Pinpoint the cell where the given text exists, returning its [x, y] midpoint coordinate. 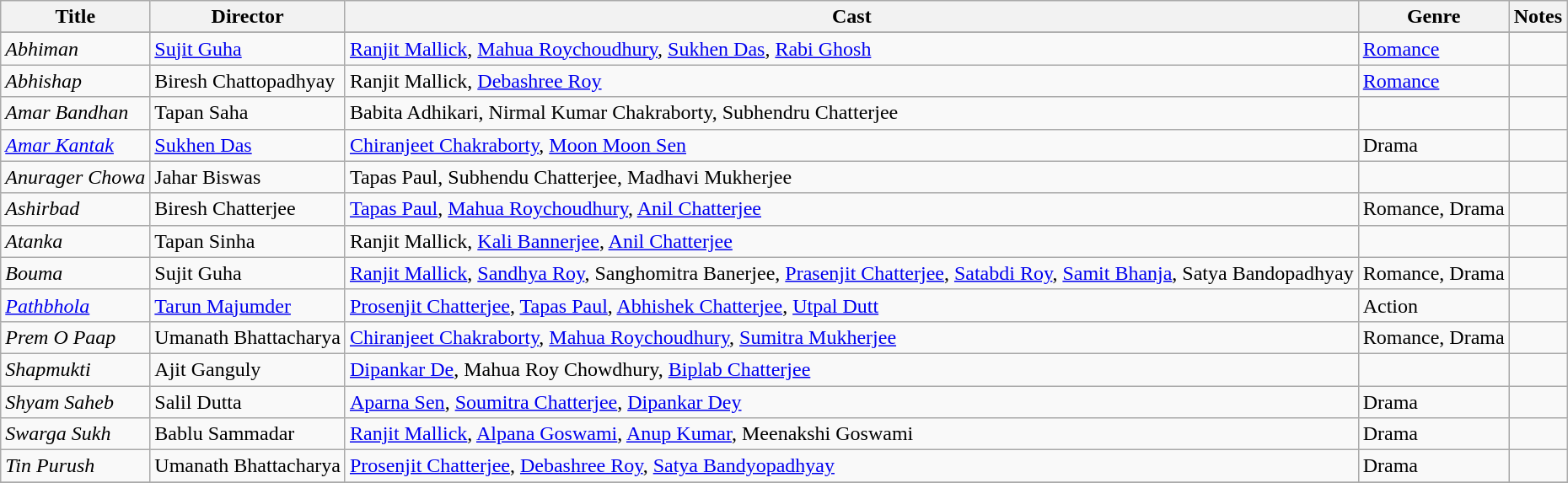
Atanka [76, 241]
Tapas Paul, Mahua Roychoudhury, Anil Chatterjee [851, 209]
Tarun Majumder [248, 305]
Dipankar De, Mahua Roy Chowdhury, Biplab Chatterjee [851, 369]
Anurager Chowa [76, 177]
Ranjit Mallick, Kali Bannerjee, Anil Chatterjee [851, 241]
Director [248, 17]
Biresh Chatterjee [248, 209]
Ranjit Mallick, Sandhya Roy, Sanghomitra Banerjee, Prasenjit Chatterjee, Satabdi Roy, Samit Bhanja, Satya Bandopadhyay [851, 273]
Tapas Paul, Subhendu Chatterjee, Madhavi Mukherjee [851, 177]
Ajit Ganguly [248, 369]
Swarga Sukh [76, 434]
Title [76, 17]
Abhiman [76, 49]
Amar Bandhan [76, 113]
Tapan Sinha [248, 241]
Bablu Sammadar [248, 434]
Biresh Chattopadhyay [248, 81]
Cast [851, 17]
Aparna Sen, Soumitra Chatterjee, Dipankar Dey [851, 402]
Ashirbad [76, 209]
Ranjit Mallick, Debashree Roy [851, 81]
Prosenjit Chatterjee, Debashree Roy, Satya Bandyopadhyay [851, 466]
Sukhen Das [248, 145]
Notes [1538, 17]
Ranjit Mallick, Mahua Roychoudhury, Sukhen Das, Rabi Ghosh [851, 49]
Jahar Biswas [248, 177]
Abhishap [76, 81]
Amar Kantak [76, 145]
Tapan Saha [248, 113]
Shyam Saheb [76, 402]
Chiranjeet Chakraborty, Mahua Roychoudhury, Sumitra Mukherjee [851, 337]
Chiranjeet Chakraborty, Moon Moon Sen [851, 145]
Babita Adhikari, Nirmal Kumar Chakraborty, Subhendru Chatterjee [851, 113]
Pathbhola [76, 305]
Prosenjit Chatterjee, Tapas Paul, Abhishek Chatterjee, Utpal Dutt [851, 305]
Bouma [76, 273]
Ranjit Mallick, Alpana Goswami, Anup Kumar, Meenakshi Goswami [851, 434]
Tin Purush [76, 466]
Salil Dutta [248, 402]
Shapmukti [76, 369]
Prem O Paap [76, 337]
Action [1433, 305]
Genre [1433, 17]
